Pinpoint the cell where the given text exists, returning its [x, y] midpoint coordinate. 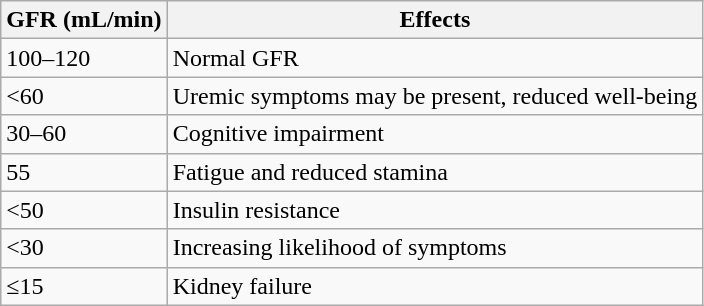
Uremic symptoms may be present, reduced well-being [435, 96]
100–120 [84, 58]
Kidney failure [435, 286]
Normal GFR [435, 58]
55 [84, 172]
GFR (mL/min) [84, 20]
30–60 [84, 134]
<60 [84, 96]
Fatigue and reduced stamina [435, 172]
Increasing likelihood of symptoms [435, 248]
Insulin resistance [435, 210]
<50 [84, 210]
Effects [435, 20]
Cognitive impairment [435, 134]
≤15 [84, 286]
<30 [84, 248]
